For the text-containing cell, return its midpoint in [X, Y] coordinate format. 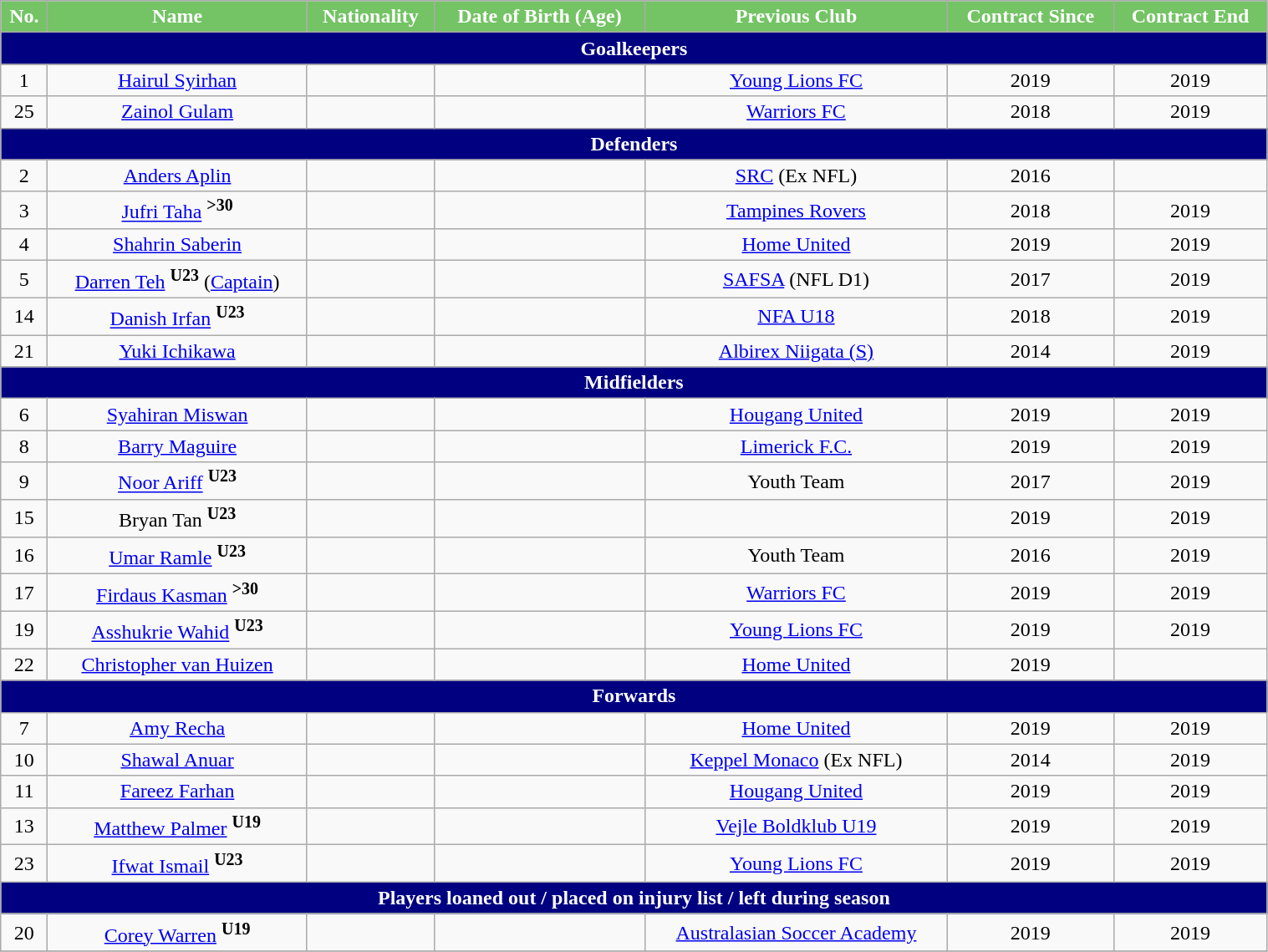
Date of Birth (Age) [540, 17]
Shahrin Saberin [177, 245]
11 [24, 792]
Albirex Niigata (S) [796, 351]
Limerick F.C. [796, 446]
5 [24, 279]
14 [24, 316]
No. [24, 17]
Contract End [1190, 17]
25 [24, 112]
17 [24, 593]
Jufri Taha >30 [177, 211]
2 [24, 176]
Zainol Gulam [177, 112]
10 [24, 760]
Goalkeepers [634, 48]
15 [24, 518]
16 [24, 555]
Defenders [634, 144]
Umar Ramle U23 [177, 555]
Christopher van Huizen [177, 664]
SRC (Ex NFL) [796, 176]
Midfielders [634, 383]
Fareez Farhan [177, 792]
9 [24, 481]
19 [24, 630]
Name [177, 17]
Yuki Ichikawa [177, 351]
Players loaned out / placed on injury list / left during season [634, 898]
3 [24, 211]
8 [24, 446]
Firdaus Kasman >30 [177, 593]
Previous Club [796, 17]
Danish Irfan U23 [177, 316]
13 [24, 826]
Australasian Soccer Academy [796, 933]
Matthew Palmer U19 [177, 826]
Shawal Anuar [177, 760]
SAFSA (NFL D1) [796, 279]
Ifwat Ismail U23 [177, 864]
Corey Warren U19 [177, 933]
1 [24, 80]
Syahiran Miswan [177, 415]
Noor Ariff U23 [177, 481]
Contract Since [1031, 17]
6 [24, 415]
7 [24, 728]
Asshukrie Wahid U23 [177, 630]
NFA U18 [796, 316]
Vejle Boldklub U19 [796, 826]
Amy Recha [177, 728]
Nationality [370, 17]
Forwards [634, 696]
4 [24, 245]
Tampines Rovers [796, 211]
Bryan Tan U23 [177, 518]
Barry Maguire [177, 446]
22 [24, 664]
21 [24, 351]
Darren Teh U23 (Captain) [177, 279]
Hairul Syirhan [177, 80]
Keppel Monaco (Ex NFL) [796, 760]
23 [24, 864]
20 [24, 933]
Anders Aplin [177, 176]
